Output the [X, Y] coordinate of the center of the cell containing the given text.  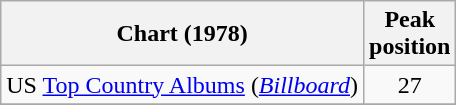
Chart (1978) [182, 34]
27 [410, 85]
Peakposition [410, 34]
US Top Country Albums (Billboard) [182, 85]
